Scan for the cell matching the given text and deliver its [X, Y] coordinate at center. 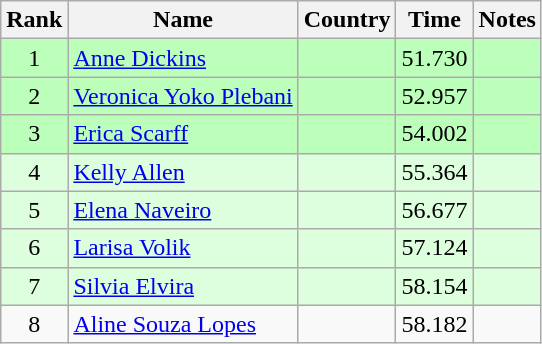
Time [434, 20]
58.154 [434, 286]
54.002 [434, 134]
55.364 [434, 172]
58.182 [434, 324]
2 [34, 96]
56.677 [434, 210]
Elena Naveiro [183, 210]
1 [34, 58]
Erica Scarff [183, 134]
Silvia Elvira [183, 286]
Larisa Volik [183, 248]
Notes [507, 20]
3 [34, 134]
8 [34, 324]
4 [34, 172]
57.124 [434, 248]
7 [34, 286]
Name [183, 20]
Country [347, 20]
Rank [34, 20]
Aline Souza Lopes [183, 324]
Anne Dickins [183, 58]
5 [34, 210]
52.957 [434, 96]
6 [34, 248]
Kelly Allen [183, 172]
Veronica Yoko Plebani [183, 96]
51.730 [434, 58]
